Find where the given text appears and provide that cell's center as (x, y) coordinate. 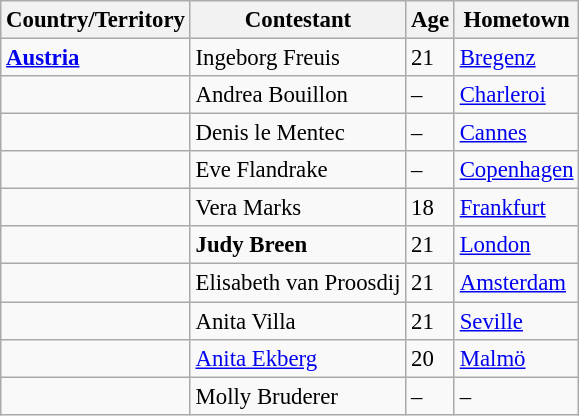
Elisabeth van Proosdij (298, 283)
Malmö (516, 358)
Andrea Bouillon (298, 95)
Vera Marks (298, 208)
Ingeborg Freuis (298, 58)
18 (430, 208)
Age (430, 20)
Eve Flandrake (298, 170)
Charleroi (516, 95)
Contestant (298, 20)
Anita Villa (298, 321)
Amsterdam (516, 283)
Austria (96, 58)
Frankfurt (516, 208)
Molly Bruderer (298, 396)
Country/Territory (96, 20)
London (516, 245)
20 (430, 358)
Hometown (516, 20)
Judy Breen (298, 245)
Copenhagen (516, 170)
Anita Ekberg (298, 358)
Seville (516, 321)
Cannes (516, 133)
Denis le Mentec (298, 133)
Bregenz (516, 58)
